Scan for the cell matching the given text and deliver its [x, y] coordinate at center. 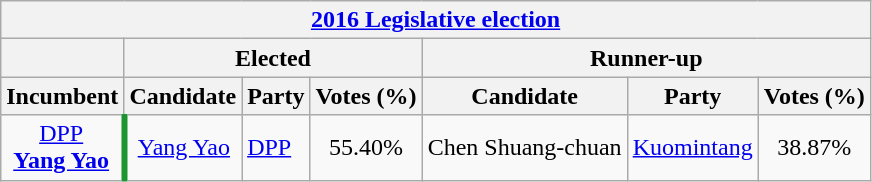
Chen Shuang-chuan [524, 148]
38.87% [814, 148]
Yang Yao [183, 148]
Elected [273, 58]
Runner-up [646, 58]
Incumbent [62, 96]
DPP [276, 148]
DPPYang Yao [62, 148]
Kuomintang [692, 148]
2016 Legislative election [436, 20]
55.40% [366, 148]
